Return the (X, Y) coordinate for the center point of the cell that contains the specified text.  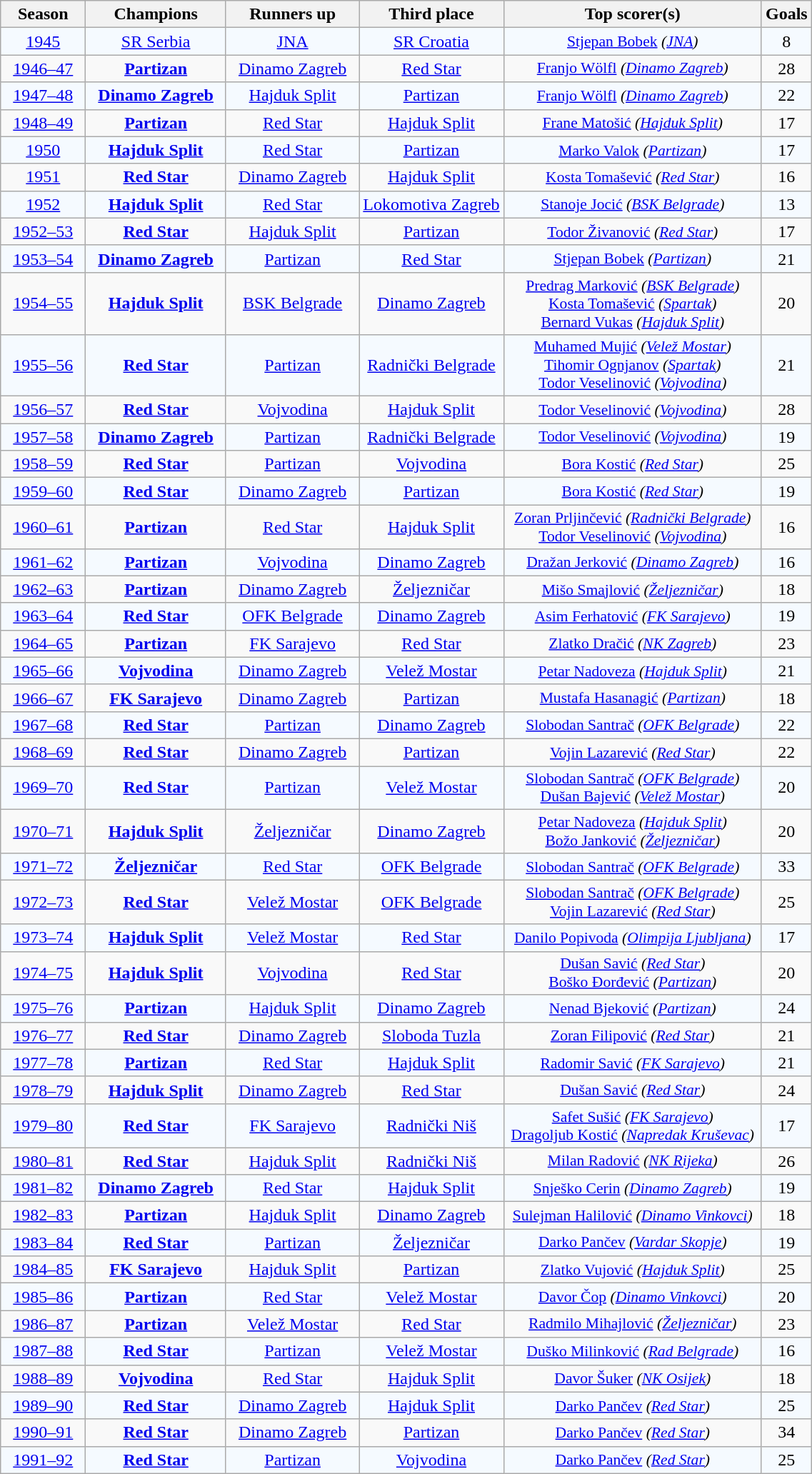
JNA (292, 41)
Runners up (292, 14)
13 (786, 204)
Sulejman Halilović (Dinamo Vinkovci) (633, 1215)
1981–82 (43, 1188)
1954–55 (43, 303)
1974–75 (43, 973)
1991–92 (43, 1460)
1969–70 (43, 787)
1987–88 (43, 1351)
BSK Belgrade (292, 303)
1983–84 (43, 1243)
1952 (43, 204)
Marko Valok (Partizan) (633, 150)
SR Serbia (156, 41)
1972–73 (43, 903)
1956–57 (43, 410)
Petar Nadoveza (Hajduk Split)Božo Janković (Željezničar) (633, 831)
1970–71 (43, 831)
Zoran Prljinčević (Radnički Belgrade)Todor Veselinović (Vojvodina) (633, 527)
Radmilo Mihajlović (Željezničar) (633, 1324)
1959–60 (43, 491)
1989–90 (43, 1405)
1963–64 (43, 616)
Predrag Marković (BSK Belgrade)Kosta Tomašević (Spartak)Bernard Vukas (Hajduk Split) (633, 303)
Slobodan Santrač (OFK Belgrade)Vojin Lazarević (Red Star) (633, 903)
Lokomotiva Zagreb (431, 204)
1957–58 (43, 437)
Muhamed Mujić (Velež Mostar)Tihomir Ognjanov (Spartak)Todor Veselinović (Vojvodina) (633, 366)
1965–66 (43, 671)
Radomir Savić (FK Sarajevo) (633, 1063)
Dušan Savić (Red Star) (633, 1090)
1958–59 (43, 464)
1967–68 (43, 725)
34 (786, 1433)
Vojin Lazarević (Red Star) (633, 752)
Asim Ferhatović (FK Sarajevo) (633, 616)
Season (43, 14)
Todor Živanović (Red Star) (633, 231)
Zoran Filipović (Red Star) (633, 1036)
Zlatko Dračić (NK Zagreb) (633, 643)
1978–79 (43, 1090)
1976–77 (43, 1036)
1951 (43, 177)
Safet Sušić (FK Sarajevo) Dragoljub Kostić (Napredak Kruševac) (633, 1125)
Darko Pančev (Vardar Skopje) (633, 1243)
Sloboda Tuzla (431, 1036)
1947–48 (43, 96)
1961–62 (43, 562)
1979–80 (43, 1125)
1946–47 (43, 69)
1975–76 (43, 1008)
1984–85 (43, 1270)
1962–63 (43, 589)
8 (786, 41)
Dušan Savić (Red Star)Boško Đorđević (Partizan) (633, 973)
Nenad Bjeković (Partizan) (633, 1008)
Zlatko Vujović (Hajduk Split) (633, 1270)
Top scorer(s) (633, 14)
Frane Matošić (Hajduk Split) (633, 123)
1966–67 (43, 698)
Dražan Jerković (Dinamo Zagreb) (633, 562)
1948–49 (43, 123)
Goals (786, 14)
1955–56 (43, 366)
Third place (431, 14)
Snješko Cerin (Dinamo Zagreb) (633, 1188)
1952–53 (43, 231)
1980–81 (43, 1160)
Stanoje Jocić (BSK Belgrade) (633, 204)
1950 (43, 150)
Mišo Smajlović (Željezničar) (633, 589)
1986–87 (43, 1324)
1982–83 (43, 1215)
Danilo Popivoda (Olimpija Ljubljana) (633, 938)
1945 (43, 41)
Slobodan Santrač (OFK Belgrade)Dušan Bajević (Velež Mostar) (633, 787)
1990–91 (43, 1433)
Davor Šuker (NK Osijek) (633, 1378)
1985–86 (43, 1297)
Petar Nadoveza (Hajduk Split) (633, 671)
1964–65 (43, 643)
Stjepan Bobek (JNA) (633, 41)
Mustafa Hasanagić (Partizan) (633, 698)
26 (786, 1160)
1973–74 (43, 938)
1960–61 (43, 527)
SR Croatia (431, 41)
Milan Radović (NK Rijeka) (633, 1160)
1953–54 (43, 259)
1968–69 (43, 752)
Kosta Tomašević (Red Star) (633, 177)
33 (786, 867)
1977–78 (43, 1063)
Stjepan Bobek (Partizan) (633, 259)
1971–72 (43, 867)
1988–89 (43, 1378)
Champions (156, 14)
Duško Milinković (Rad Belgrade) (633, 1351)
Davor Čop (Dinamo Vinkovci) (633, 1297)
